Provide the [x, y] coordinate of the cell's center where the given text is located.  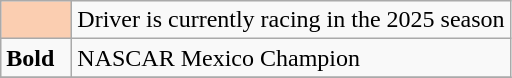
NASCAR Mexico Champion [291, 58]
Bold [36, 58]
Driver is currently racing in the 2025 season [291, 20]
